Detect which cell encompasses the target text, then output its [x, y] center coordinate. 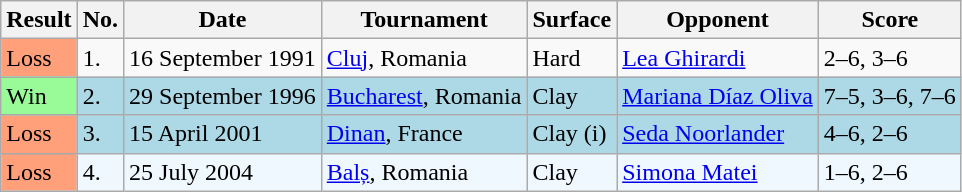
3. [100, 134]
Seda Noorlander [718, 134]
15 April 2001 [223, 134]
4. [100, 172]
1–6, 2–6 [890, 172]
No. [100, 20]
Tournament [424, 20]
Dinan, France [424, 134]
1. [100, 58]
25 July 2004 [223, 172]
Mariana Díaz Oliva [718, 96]
Lea Ghirardi [718, 58]
Balș, Romania [424, 172]
Opponent [718, 20]
Bucharest, Romania [424, 96]
2. [100, 96]
16 September 1991 [223, 58]
Surface [572, 20]
7–5, 3–6, 7–6 [890, 96]
Result [39, 20]
Cluj, Romania [424, 58]
2–6, 3–6 [890, 58]
Hard [572, 58]
4–6, 2–6 [890, 134]
Date [223, 20]
29 September 1996 [223, 96]
Win [39, 96]
Simona Matei [718, 172]
Clay (i) [572, 134]
Score [890, 20]
